Detect which cell encompasses the target text, then output its [x, y] center coordinate. 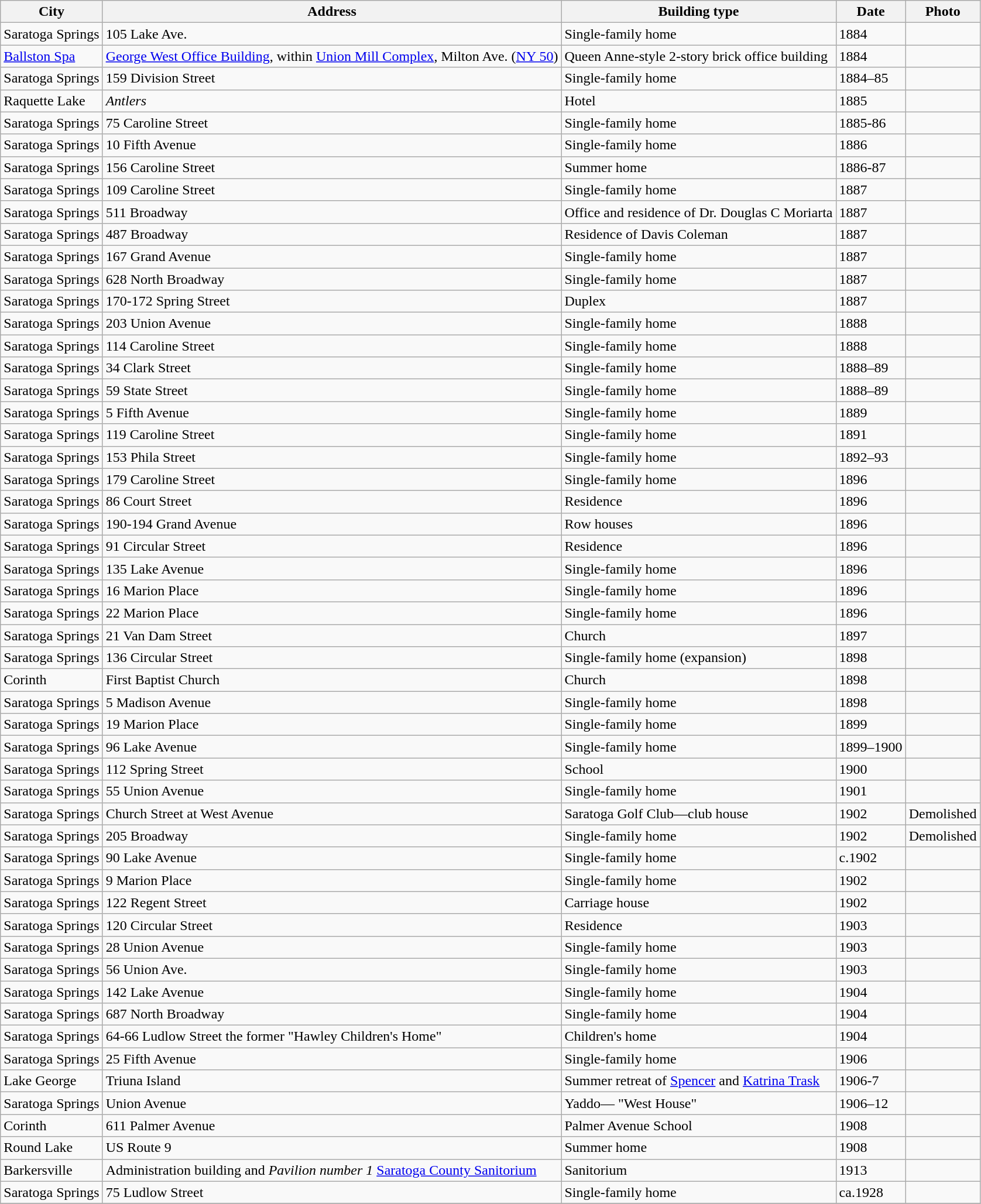
Children's home [699, 1037]
34 Clark Street [332, 368]
Carriage house [699, 903]
Queen Anne-style 2-story brick office building [699, 56]
School [699, 769]
1885-86 [871, 123]
Round Lake [52, 1148]
205 Broadway [332, 836]
1884–85 [871, 78]
1885 [871, 101]
122 Regent Street [332, 903]
135 Lake Avenue [332, 568]
Administration building and Pavilion number 1 Saratoga County Sanitorium [332, 1170]
1886-87 [871, 167]
1906-7 [871, 1081]
167 Grand Avenue [332, 256]
Duplex [699, 301]
US Route 9 [332, 1148]
159 Division Street [332, 78]
611 Palmer Avenue [332, 1126]
Saratoga Golf Club—club house [699, 814]
142 Lake Avenue [332, 992]
156 Caroline Street [332, 167]
Church Street at West Avenue [332, 814]
1897 [871, 635]
Antlers [332, 101]
10 Fifth Avenue [332, 145]
16 Marion Place [332, 591]
1900 [871, 769]
179 Caroline Street [332, 479]
c.1902 [871, 858]
Lake George [52, 1081]
119 Caroline Street [332, 435]
Yaddo— "West House" [699, 1103]
9 Marion Place [332, 880]
511 Broadway [332, 212]
114 Caroline Street [332, 346]
First Baptist Church [332, 680]
56 Union Ave. [332, 969]
1886 [871, 145]
Barkersville [52, 1170]
ca.1928 [871, 1192]
91 Circular Street [332, 546]
Photo [942, 12]
59 State Street [332, 390]
96 Lake Avenue [332, 747]
22 Marion Place [332, 613]
City [52, 12]
Raquette Lake [52, 101]
1899–1900 [871, 747]
1901 [871, 791]
1906–12 [871, 1103]
112 Spring Street [332, 769]
Building type [699, 12]
1906 [871, 1059]
Ballston Spa [52, 56]
628 North Broadway [332, 279]
Single-family home (expansion) [699, 658]
1913 [871, 1170]
Row houses [699, 524]
Summer retreat of Spencer and Katrina Trask [699, 1081]
170-172 Spring Street [332, 301]
90 Lake Avenue [332, 858]
86 Court Street [332, 502]
Hotel [699, 101]
Address [332, 12]
21 Van Dam Street [332, 635]
George West Office Building, within Union Mill Complex, Milton Ave. (NY 50) [332, 56]
75 Ludlow Street [332, 1192]
64-66 Ludlow Street the former "Hawley Children's Home" [332, 1037]
5 Fifth Avenue [332, 413]
Office and residence of Dr. Douglas C Moriarta [699, 212]
190-194 Grand Avenue [332, 524]
1889 [871, 413]
136 Circular Street [332, 658]
5 Madison Avenue [332, 702]
1891 [871, 435]
203 Union Avenue [332, 324]
Palmer Avenue School [699, 1126]
105 Lake Ave. [332, 34]
Sanitorium [699, 1170]
Residence of Davis Coleman [699, 234]
Union Avenue [332, 1103]
120 Circular Street [332, 925]
55 Union Avenue [332, 791]
25 Fifth Avenue [332, 1059]
28 Union Avenue [332, 947]
487 Broadway [332, 234]
75 Caroline Street [332, 123]
153 Phila Street [332, 457]
1899 [871, 725]
687 North Broadway [332, 1014]
1892–93 [871, 457]
109 Caroline Street [332, 190]
Date [871, 12]
Triuna Island [332, 1081]
19 Marion Place [332, 725]
